Detect which cell encompasses the target text, then output its (X, Y) center coordinate. 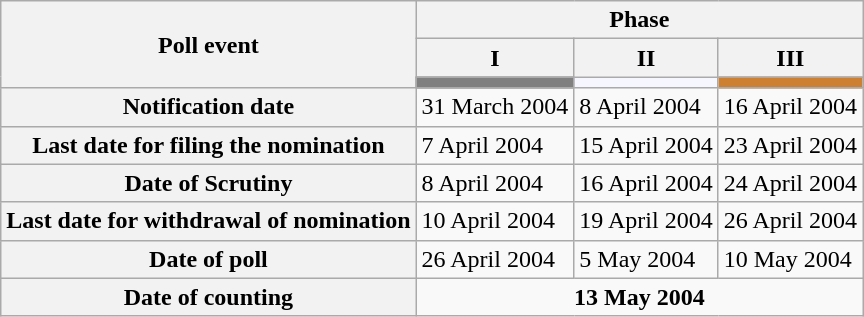
Phase (640, 20)
19 April 2004 (646, 221)
III (790, 58)
23 April 2004 (790, 145)
13 May 2004 (640, 297)
Date of Scrutiny (208, 183)
15 April 2004 (646, 145)
24 April 2004 (790, 183)
5 May 2004 (646, 259)
7 April 2004 (495, 145)
Last date for withdrawal of nomination (208, 221)
Last date for filing the nomination (208, 145)
10 May 2004 (790, 259)
Poll event (208, 44)
31 March 2004 (495, 107)
I (495, 58)
Notification date (208, 107)
10 April 2004 (495, 221)
II (646, 58)
Date of poll (208, 259)
Date of counting (208, 297)
